Search for the cell housing the specified text and yield its (x, y) center coordinate. 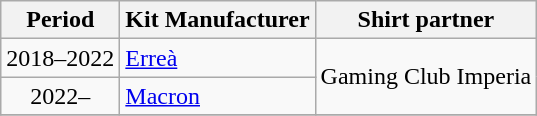
Erreà (218, 58)
2022– (60, 96)
Period (60, 20)
Gaming Club Imperia (426, 77)
Macron (218, 96)
2018–2022 (60, 58)
Kit Manufacturer (218, 20)
Shirt partner (426, 20)
